Search for the cell housing the specified text and yield its [x, y] center coordinate. 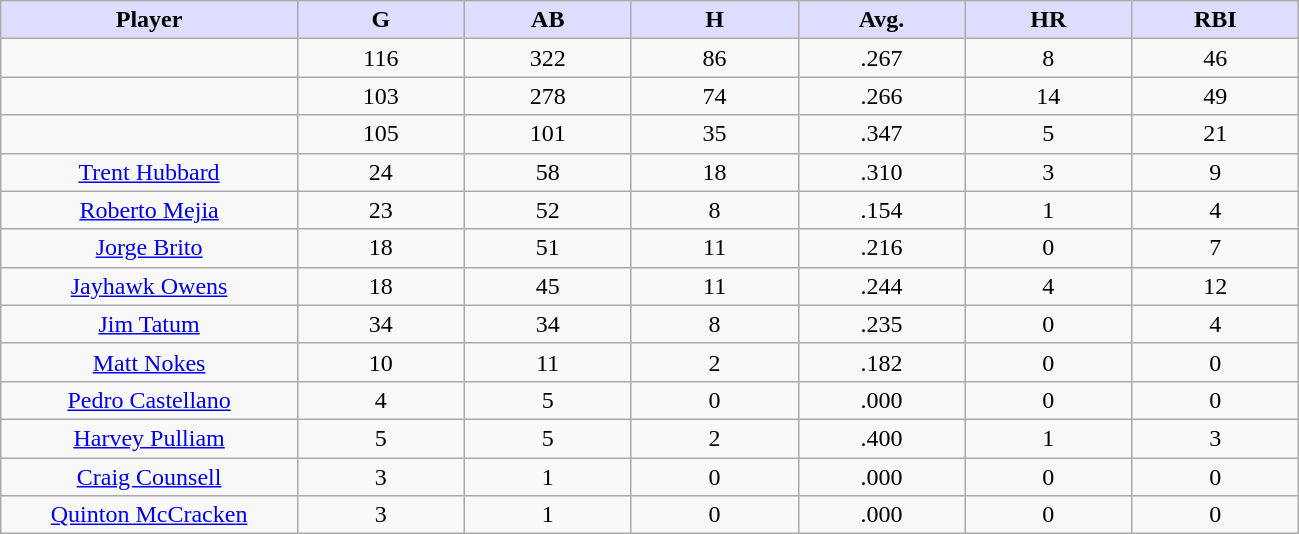
7 [1216, 248]
G [380, 20]
RBI [1216, 20]
Craig Counsell [150, 477]
.267 [882, 58]
14 [1048, 96]
Jim Tatum [150, 324]
23 [380, 210]
45 [548, 286]
H [714, 20]
.182 [882, 362]
.266 [882, 96]
10 [380, 362]
46 [1216, 58]
278 [548, 96]
AB [548, 20]
.216 [882, 248]
9 [1216, 172]
HR [1048, 20]
52 [548, 210]
Roberto Mejia [150, 210]
Pedro Castellano [150, 400]
Jayhawk Owens [150, 286]
Trent Hubbard [150, 172]
86 [714, 58]
.310 [882, 172]
.154 [882, 210]
35 [714, 134]
105 [380, 134]
Matt Nokes [150, 362]
Avg. [882, 20]
74 [714, 96]
.347 [882, 134]
Harvey Pulliam [150, 438]
.244 [882, 286]
116 [380, 58]
Jorge Brito [150, 248]
.235 [882, 324]
Quinton McCracken [150, 515]
51 [548, 248]
103 [380, 96]
24 [380, 172]
12 [1216, 286]
322 [548, 58]
21 [1216, 134]
101 [548, 134]
58 [548, 172]
.400 [882, 438]
49 [1216, 96]
Player [150, 20]
